Detect which cell encompasses the target text, then output its [X, Y] center coordinate. 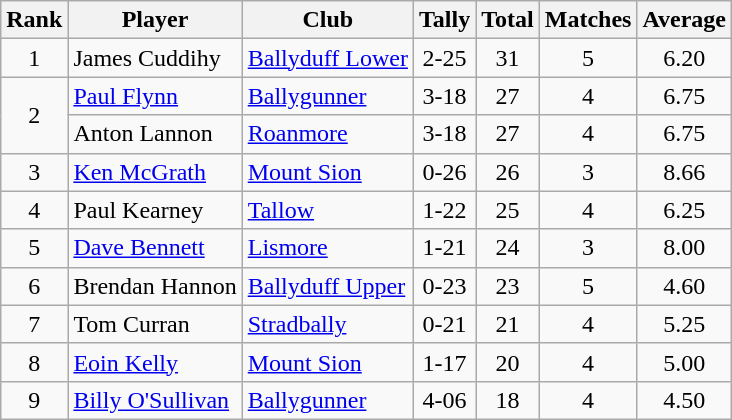
1-22 [444, 210]
0-21 [444, 324]
20 [508, 362]
Average [684, 20]
Rank [34, 20]
Tom Curran [155, 324]
Billy O'Sullivan [155, 400]
0-23 [444, 286]
31 [508, 58]
Brendan Hannon [155, 286]
Lismore [328, 248]
24 [508, 248]
Stradbally [328, 324]
5.00 [684, 362]
Ken McGrath [155, 172]
Ballyduff Lower [328, 58]
9 [34, 400]
1-17 [444, 362]
Eoin Kelly [155, 362]
8.00 [684, 248]
2-25 [444, 58]
7 [34, 324]
0-26 [444, 172]
4.50 [684, 400]
James Cuddihy [155, 58]
Player [155, 20]
Tallow [328, 210]
5.25 [684, 324]
Paul Kearney [155, 210]
Anton Lannon [155, 134]
25 [508, 210]
4-06 [444, 400]
Tally [444, 20]
Roanmore [328, 134]
4.60 [684, 286]
2 [34, 115]
Total [508, 20]
Ballyduff Upper [328, 286]
26 [508, 172]
Dave Bennett [155, 248]
Club [328, 20]
6.25 [684, 210]
21 [508, 324]
1-21 [444, 248]
23 [508, 286]
Paul Flynn [155, 96]
6.20 [684, 58]
Matches [588, 20]
18 [508, 400]
8 [34, 362]
8.66 [684, 172]
6 [34, 286]
1 [34, 58]
